Provide the (x, y) coordinate of the cell's center where the given text is located.  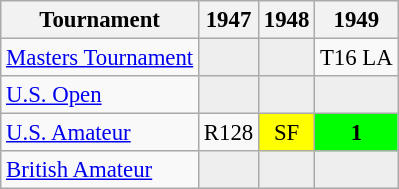
T16 LA (356, 58)
1 (356, 133)
SF (286, 133)
1948 (286, 20)
U.S. Amateur (100, 133)
U.S. Open (100, 95)
R128 (229, 133)
1947 (229, 20)
British Amateur (100, 170)
Tournament (100, 20)
Masters Tournament (100, 58)
1949 (356, 20)
